Identify which cell holds the provided text, then report its (X, Y) central coordinate. 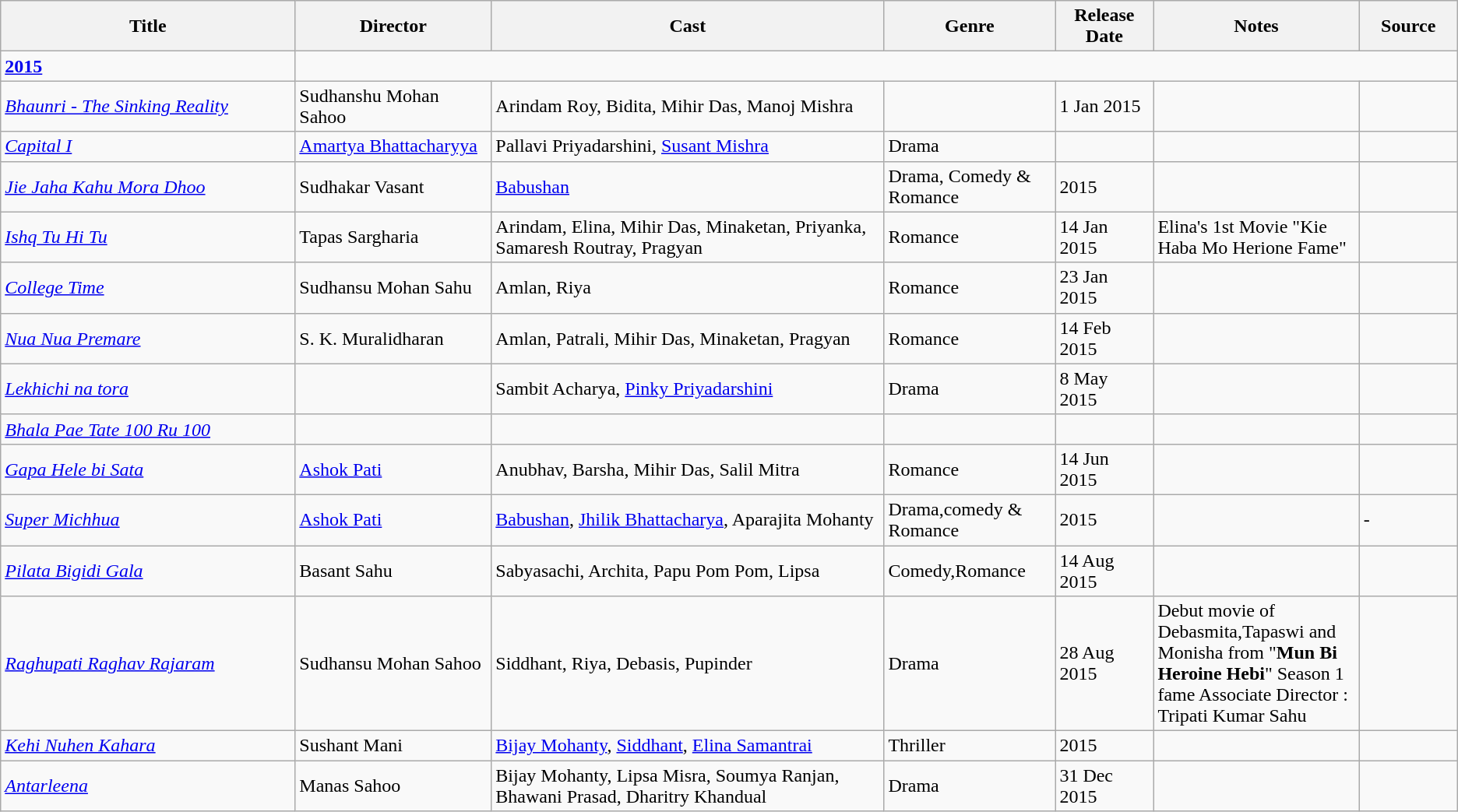
Kehi Nuhen Kahara (148, 746)
Sabyasachi, Archita, Papu Pom Pom, Lipsa (688, 570)
Babushan, Jhilik Bhattacharya, Aparajita Mohanty (688, 520)
Siddhant, Riya, Debasis, Pupinder (688, 663)
College Time (148, 288)
Bhala Pae Tate 100 Ru 100 (148, 429)
14 Jan 2015 (1104, 237)
Source (1408, 26)
Babushan (688, 187)
8 May 2015 (1104, 389)
Lekhichi na tora (148, 389)
Basant Sahu (393, 570)
Comedy,Romance (970, 570)
Pilata Bigidi Gala (148, 570)
Cast (688, 26)
- (1408, 520)
14 Jun 2015 (1104, 469)
Super Michhua (148, 520)
Raghupati Raghav Rajaram (148, 663)
Director (393, 26)
Sudhakar Vasant (393, 187)
28 Aug 2015 (1104, 663)
31 Dec 2015 (1104, 786)
Drama,comedy & Romance (970, 520)
Amlan, Riya (688, 288)
Tapas Sargharia (393, 237)
Release Date (1104, 26)
Sushant Mani (393, 746)
Amlan, Patrali, Mihir Das, Minaketan, Pragyan (688, 338)
Elina's 1st Movie "Kie Haba Mo Herione Fame" (1256, 237)
Debut movie of Debasmita,Tapaswi and Monisha from "Mun Bi Heroine Hebi" Season 1 fame Associate Director : Tripati Kumar Sahu (1256, 663)
Capital I (148, 146)
Ishq Tu Hi Tu (148, 237)
1 Jan 2015 (1104, 106)
Gapa Hele bi Sata (148, 469)
14 Aug 2015 (1104, 570)
Nua Nua Premare (148, 338)
Thriller (970, 746)
14 Feb 2015 (1104, 338)
Drama, Comedy & Romance (970, 187)
S. K. Muralidharan (393, 338)
Sambit Acharya, Pinky Priyadarshini (688, 389)
23 Jan 2015 (1104, 288)
Sudhansu Mohan Sahu (393, 288)
Notes (1256, 26)
Manas Sahoo (393, 786)
Amartya Bhattacharyya (393, 146)
Bhaunri - The Sinking Reality (148, 106)
Genre (970, 26)
Title (148, 26)
Anubhav, Barsha, Mihir Das, Salil Mitra (688, 469)
Arindam, Elina, Mihir Das, Minaketan, Priyanka, Samaresh Routray, Pragyan (688, 237)
Sudhanshu Mohan Sahoo (393, 106)
Sudhansu Mohan Sahoo (393, 663)
Arindam Roy, Bidita, Mihir Das, Manoj Mishra (688, 106)
Antarleena (148, 786)
Bijay Mohanty, Siddhant, Elina Samantrai (688, 746)
Bijay Mohanty, Lipsa Misra, Soumya Ranjan, Bhawani Prasad, Dharitry Khandual (688, 786)
Pallavi Priyadarshini, Susant Mishra (688, 146)
Jie Jaha Kahu Mora Dhoo (148, 187)
